Capture the cell that displays the provided text and extract its (X, Y) central coordinate. 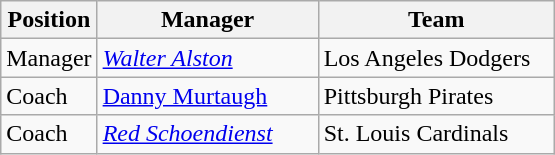
Los Angeles Dodgers (436, 58)
Red Schoendienst (208, 134)
Team (436, 20)
Danny Murtaugh (208, 96)
St. Louis Cardinals (436, 134)
Walter Alston (208, 58)
Position (49, 20)
Pittsburgh Pirates (436, 96)
